Capture the cell that displays the provided text and extract its [x, y] central coordinate. 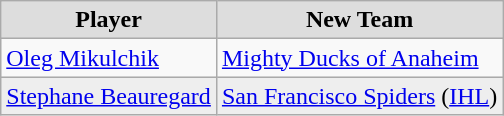
Oleg Mikulchik [109, 58]
San Francisco Spiders (IHL) [359, 96]
New Team [359, 20]
Player [109, 20]
Stephane Beauregard [109, 96]
Mighty Ducks of Anaheim [359, 58]
